Locate the cell with the specified text and output its (X, Y) center coordinate. 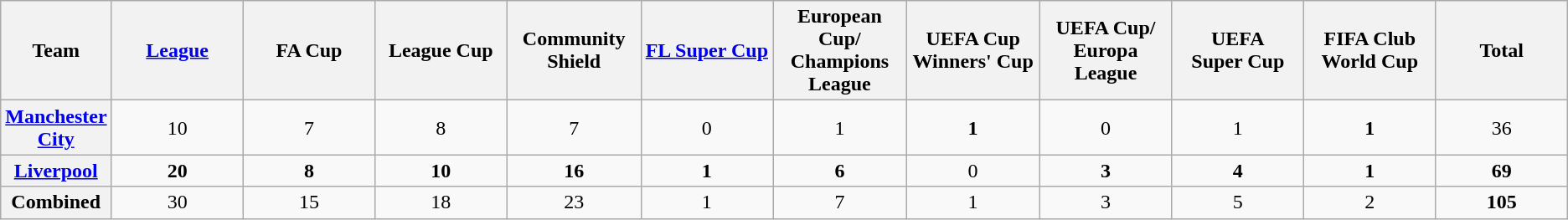
69 (1501, 171)
4 (1238, 171)
CommunityShield (574, 50)
Liverpool (56, 171)
UEFA Cup/Europa League (1106, 50)
FL Super Cup (707, 50)
16 (574, 171)
6 (840, 171)
Manchester City (56, 127)
105 (1501, 202)
2 (1370, 202)
18 (441, 202)
23 (574, 202)
UEFA CupWinners' Cup (973, 50)
Team (56, 50)
League Cup (441, 50)
Total (1501, 50)
36 (1501, 127)
FIFA ClubWorld Cup (1370, 50)
30 (178, 202)
UEFASuper Cup (1238, 50)
European Cup/Champions League (840, 50)
5 (1238, 202)
FA Cup (310, 50)
20 (178, 171)
League (178, 50)
15 (310, 202)
Combined (56, 202)
